Return (X, Y) of the center of cell containing provided text 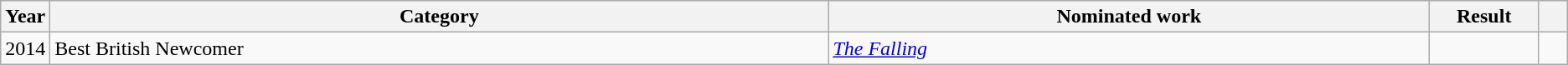
Result (1484, 17)
Nominated work (1129, 17)
Category (439, 17)
2014 (25, 48)
The Falling (1129, 48)
Best British Newcomer (439, 48)
Year (25, 17)
